Capture the cell that displays the provided text and extract its [X, Y] central coordinate. 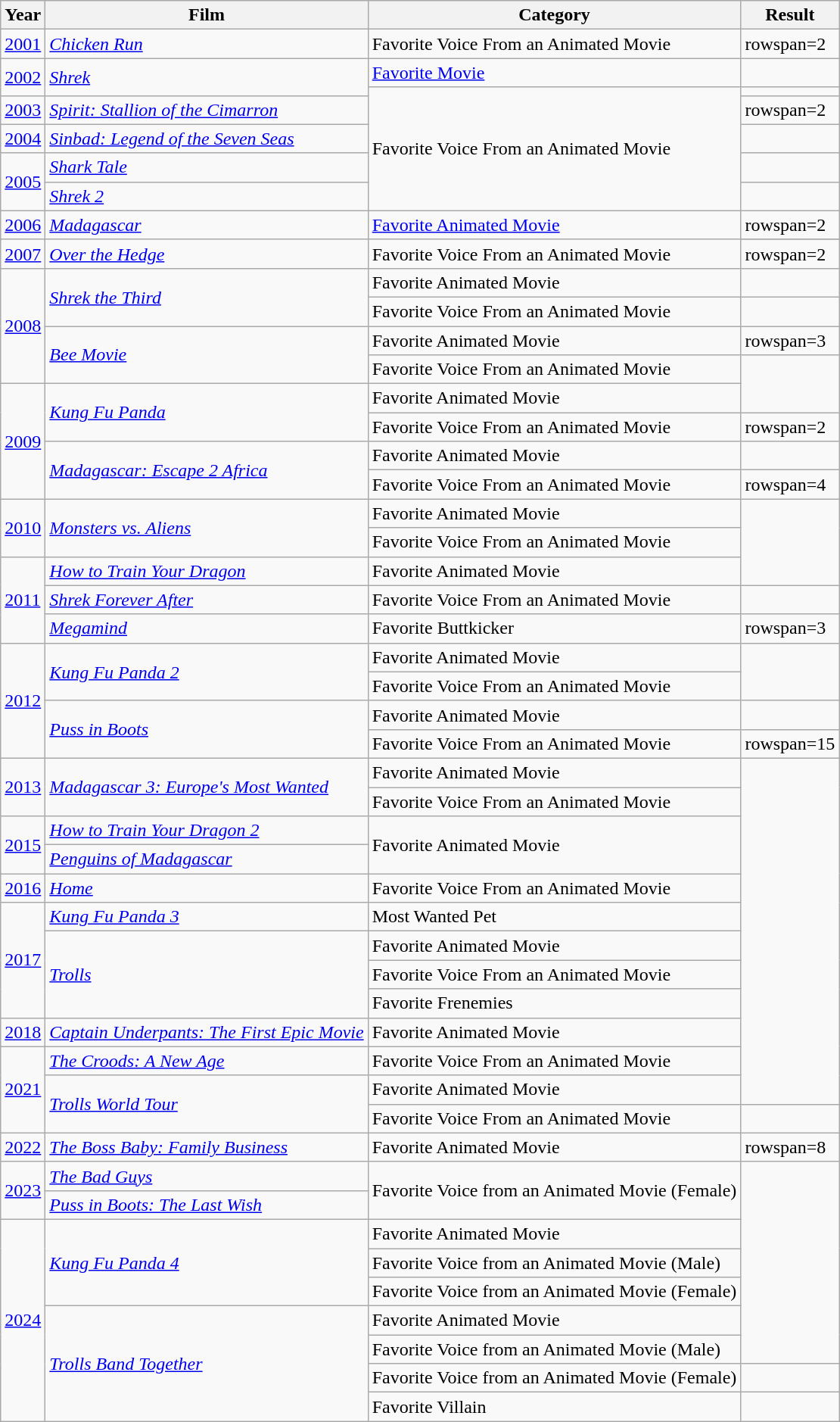
2008 [23, 326]
Year [23, 15]
Captain Underpants: The First Epic Movie [207, 1032]
How to Train Your Dragon [207, 571]
Madagascar [207, 225]
Favorite Villain [554, 1407]
Shark Tale [207, 167]
2018 [23, 1032]
2002 [23, 77]
Over the Hedge [207, 254]
2023 [23, 1190]
2010 [23, 528]
Favorite Buttkicker [554, 628]
Puss in Boots: The Last Wish [207, 1205]
Puss in Boots [207, 729]
Kung Fu Panda 3 [207, 917]
Result [790, 15]
2013 [23, 787]
Shrek the Third [207, 297]
Madagascar 3: Europe's Most Wanted [207, 787]
2006 [23, 225]
Penguins of Madagascar [207, 859]
Trolls World Tour [207, 1104]
Madagascar: Escape 2 Africa [207, 470]
2016 [23, 888]
The Croods: A New Age [207, 1061]
Sinbad: Legend of the Seven Seas [207, 139]
Kung Fu Panda 2 [207, 672]
rowspan=8 [790, 1147]
2024 [23, 1320]
2001 [23, 44]
Bee Movie [207, 354]
Category [554, 15]
2003 [23, 110]
2009 [23, 441]
Kung Fu Panda 4 [207, 1262]
Film [207, 15]
Trolls [207, 975]
Monsters vs. Aliens [207, 528]
Shrek [207, 77]
rowspan=15 [790, 744]
Shrek 2 [207, 196]
2021 [23, 1090]
Spirit: Stallion of the Cimarron [207, 110]
Chicken Run [207, 44]
Trolls Band Together [207, 1364]
2004 [23, 139]
Favorite Frenemies [554, 1003]
The Bad Guys [207, 1176]
Megamind [207, 628]
2005 [23, 182]
2011 [23, 600]
2022 [23, 1147]
2012 [23, 700]
Home [207, 888]
How to Train Your Dragon 2 [207, 831]
Kung Fu Panda [207, 413]
2015 [23, 845]
Favorite Movie [554, 73]
Most Wanted Pet [554, 917]
2007 [23, 254]
Shrek Forever After [207, 600]
2017 [23, 960]
The Boss Baby: Family Business [207, 1147]
rowspan=4 [790, 485]
